Pinpoint the cell where the given text exists, returning its [x, y] midpoint coordinate. 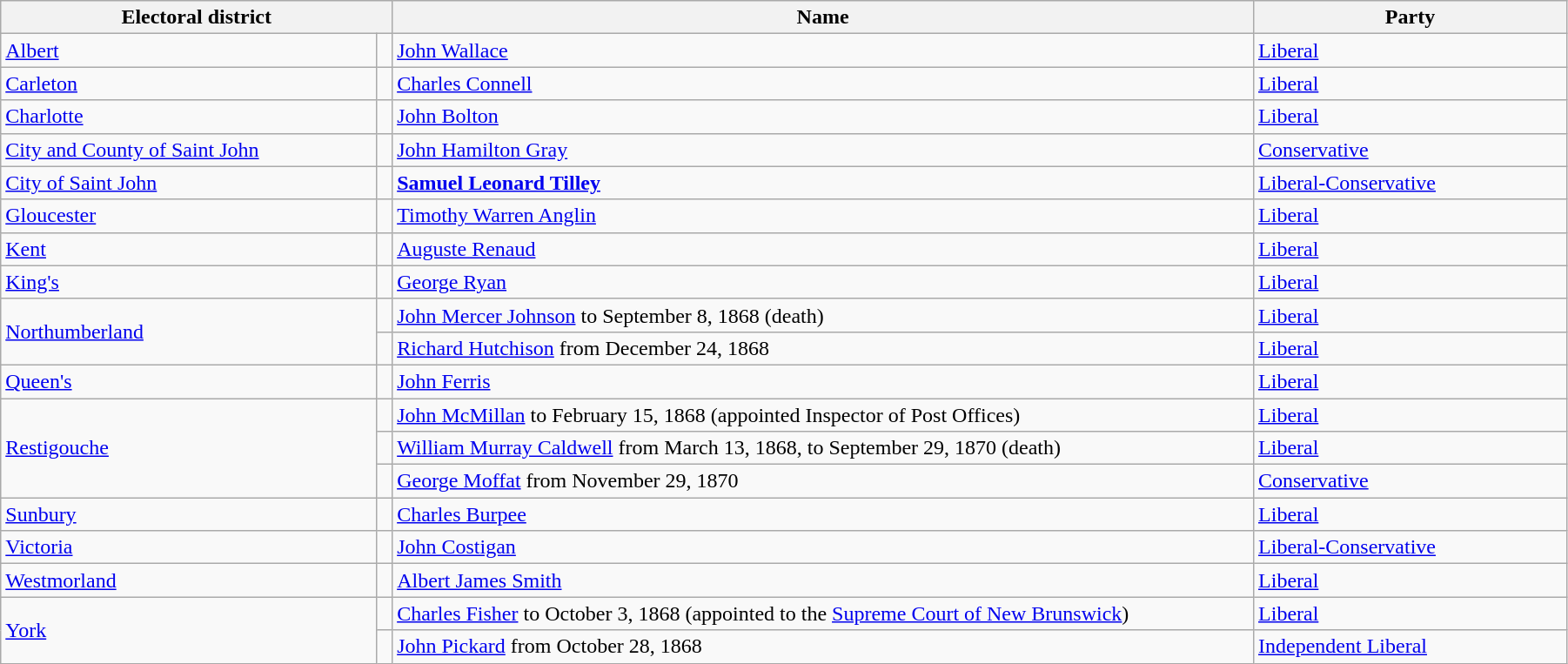
John Ferris [823, 381]
Queen's [189, 381]
Charles Burpee [823, 514]
Name [823, 17]
City of Saint John [189, 183]
Albert James Smith [823, 580]
Charlotte [189, 117]
John Mercer Johnson to September 8, 1868 (death) [823, 315]
Electoral district [197, 17]
George Moffat from November 29, 1870 [823, 481]
Richard Hutchison from December 24, 1868 [823, 348]
John Costigan [823, 547]
Gloucester [189, 216]
John McMillan to February 15, 1868 (appointed Inspector of Post Offices) [823, 415]
Party [1411, 17]
John Wallace [823, 50]
York [189, 630]
John Hamilton Gray [823, 150]
Kent [189, 249]
Auguste Renaud [823, 249]
John Pickard from October 28, 1868 [823, 647]
Charles Fisher to October 3, 1868 (appointed to the Supreme Court of New Brunswick) [823, 614]
John Bolton [823, 117]
Independent Liberal [1411, 647]
Charles Connell [823, 84]
King's [189, 282]
William Murray Caldwell from March 13, 1868, to September 29, 1870 (death) [823, 448]
Northumberland [189, 332]
George Ryan [823, 282]
Albert [189, 50]
Timothy Warren Anglin [823, 216]
Carleton [189, 84]
Victoria [189, 547]
Westmorland [189, 580]
Restigouche [189, 448]
Sunbury [189, 514]
City and County of Saint John [189, 150]
Samuel Leonard Tilley [823, 183]
